Detect which cell encompasses the target text, then output its [x, y] center coordinate. 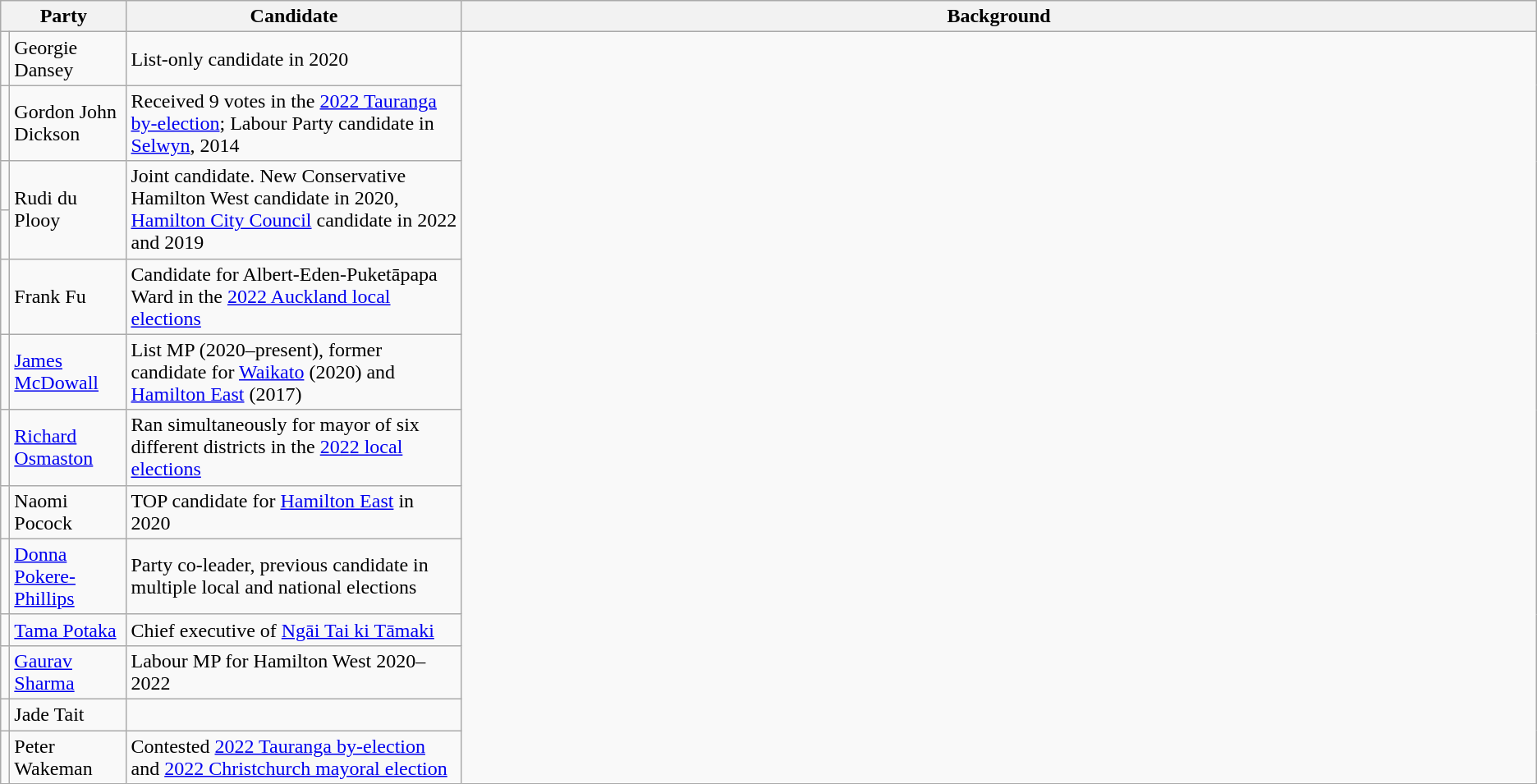
Jade Tait [68, 714]
List-only candidate in 2020 [294, 59]
Background [998, 16]
Frank Fu [68, 296]
Labour MP for Hamilton West 2020–2022 [294, 672]
Richard Osmaston [68, 447]
Gaurav Sharma [68, 672]
Contested 2022 Tauranga by-election and 2022 Christchurch mayoral election [294, 757]
Ran simultaneously for mayor of six different districts in the 2022 local elections [294, 447]
Peter Wakeman [68, 757]
Tama Potaka [68, 630]
Rudi du Plooy [68, 210]
TOP candidate for Hamilton East in 2020 [294, 512]
Received 9 votes in the 2022 Tauranga by-election; Labour Party candidate in Selwyn, 2014 [294, 123]
Candidate for Albert-Eden-Puketāpapa Ward in the 2022 Auckland local elections [294, 296]
List MP (2020–present), former candidate for Waikato (2020) and Hamilton East (2017) [294, 372]
Gordon John Dickson [68, 123]
James McDowall [68, 372]
Candidate [294, 16]
Party [64, 16]
Joint candidate. New Conservative Hamilton West candidate in 2020, Hamilton City Council candidate in 2022 and 2019 [294, 210]
Party co-leader, previous candidate in multiple local and national elections [294, 576]
Donna Pokere-Phillips [68, 576]
Naomi Pocock [68, 512]
Chief executive of Ngāi Tai ki Tāmaki [294, 630]
Georgie Dansey [68, 59]
